Return (X, Y) of the center of cell containing provided text 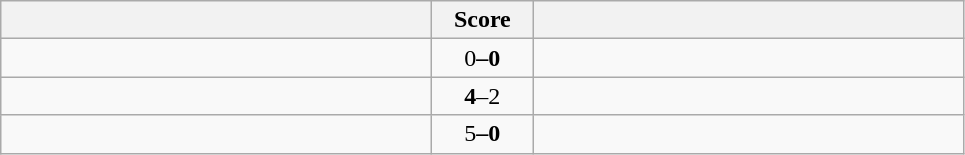
4–2 (482, 96)
Score (482, 20)
0–0 (482, 58)
5–0 (482, 134)
